Return the (X, Y) coordinate for the center point of the cell that contains the specified text.  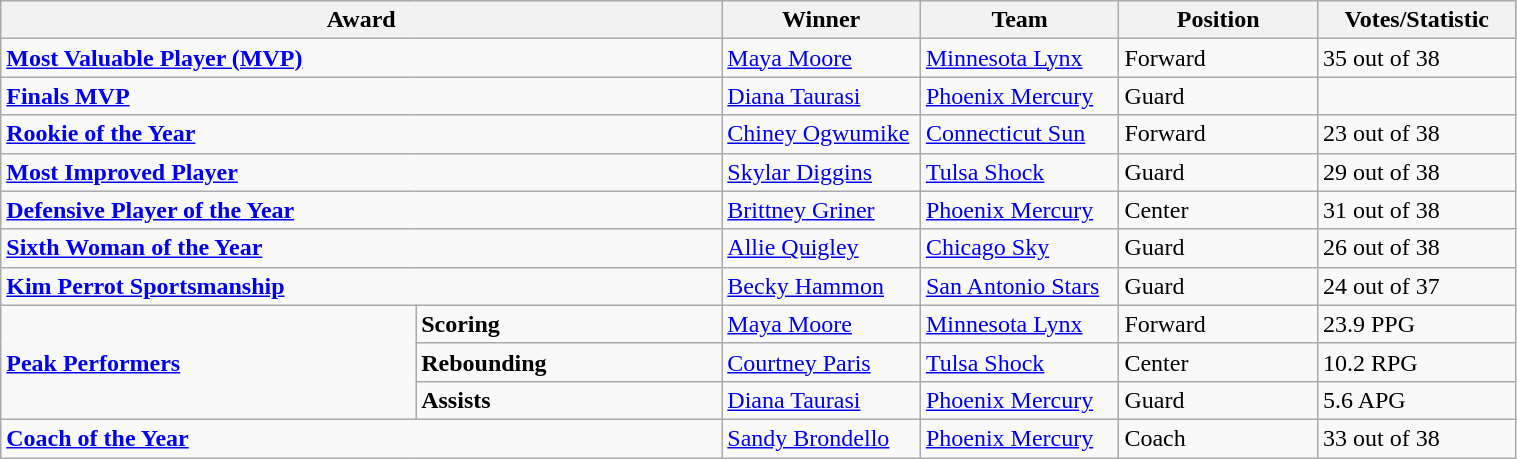
Becky Hammon (822, 286)
Coach of the Year (362, 438)
Courtney Paris (822, 362)
Allie Quigley (822, 248)
San Antonio Stars (1020, 286)
24 out of 37 (1416, 286)
Coach (1218, 438)
Connecticut Sun (1020, 134)
Rookie of the Year (362, 134)
35 out of 38 (1416, 58)
Sandy Brondello (822, 438)
23.9 PPG (1416, 324)
5.6 APG (1416, 400)
Position (1218, 20)
Defensive Player of the Year (362, 210)
Award (362, 20)
Team (1020, 20)
Rebounding (569, 362)
Votes/Statistic (1416, 20)
Finals MVP (362, 96)
Peak Performers (208, 362)
33 out of 38 (1416, 438)
Brittney Griner (822, 210)
Skylar Diggins (822, 172)
Chiney Ogwumike (822, 134)
29 out of 38 (1416, 172)
Assists (569, 400)
Winner (822, 20)
23 out of 38 (1416, 134)
Scoring (569, 324)
Kim Perrot Sportsmanship (362, 286)
Most Valuable Player (MVP) (362, 58)
31 out of 38 (1416, 210)
26 out of 38 (1416, 248)
10.2 RPG (1416, 362)
Chicago Sky (1020, 248)
Most Improved Player (362, 172)
Sixth Woman of the Year (362, 248)
